Search for the cell housing the specified text and yield its [x, y] center coordinate. 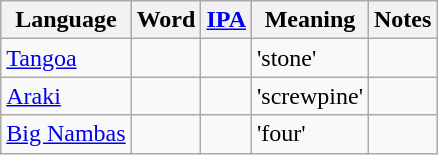
IPA [226, 20]
Araki [66, 96]
Word [166, 20]
Notes [403, 20]
Language [66, 20]
Tangoa [66, 58]
'stone' [310, 58]
Big Nambas [66, 134]
'screwpine' [310, 96]
'four' [310, 134]
Meaning [310, 20]
